For the text-containing cell, return its midpoint in [x, y] coordinate format. 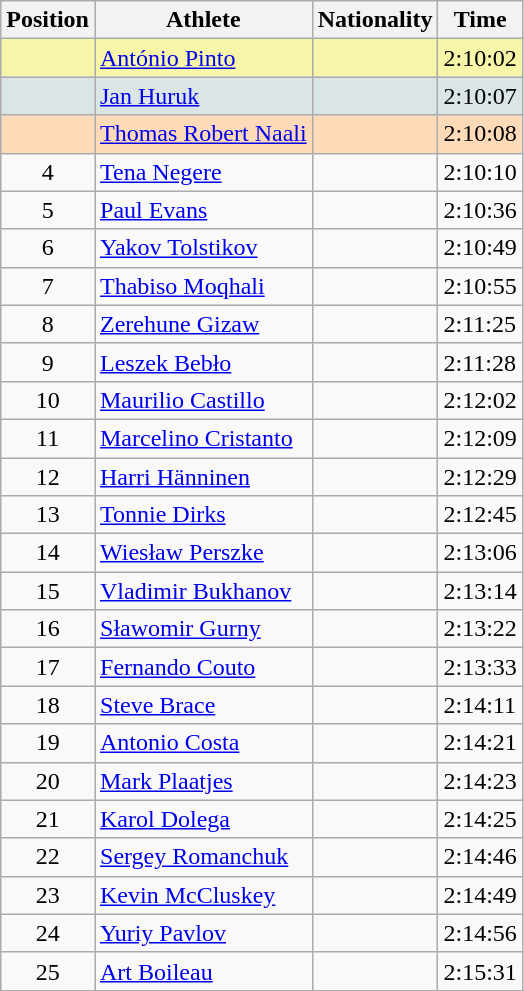
Position [48, 20]
2:13:14 [480, 591]
25 [48, 971]
10 [48, 400]
Time [480, 20]
2:10:10 [480, 172]
2:14:46 [480, 857]
12 [48, 477]
21 [48, 819]
20 [48, 781]
Nationality [375, 20]
Yuriy Pavlov [203, 933]
Tena Negere [203, 172]
Leszek Bebło [203, 362]
9 [48, 362]
2:11:28 [480, 362]
2:10:08 [480, 134]
19 [48, 743]
Paul Evans [203, 210]
Wiesław Perszke [203, 553]
Thabiso Moqhali [203, 286]
Mark Plaatjes [203, 781]
Marcelino Cristanto [203, 438]
2:10:49 [480, 248]
2:10:36 [480, 210]
4 [48, 172]
13 [48, 515]
António Pinto [203, 58]
Maurilio Castillo [203, 400]
Tonnie Dirks [203, 515]
2:14:56 [480, 933]
17 [48, 667]
2:10:55 [480, 286]
Sergey Romanchuk [203, 857]
16 [48, 629]
11 [48, 438]
Jan Huruk [203, 96]
Sławomir Gurny [203, 629]
2:10:02 [480, 58]
2:13:33 [480, 667]
6 [48, 248]
2:12:45 [480, 515]
Thomas Robert Naali [203, 134]
Zerehune Gizaw [203, 324]
Harri Hänninen [203, 477]
Antonio Costa [203, 743]
2:14:11 [480, 705]
15 [48, 591]
24 [48, 933]
Karol Dolega [203, 819]
Fernando Couto [203, 667]
2:13:22 [480, 629]
2:13:06 [480, 553]
Vladimir Bukhanov [203, 591]
7 [48, 286]
5 [48, 210]
18 [48, 705]
22 [48, 857]
Art Boileau [203, 971]
2:12:09 [480, 438]
Athlete [203, 20]
2:14:25 [480, 819]
2:12:02 [480, 400]
2:15:31 [480, 971]
2:12:29 [480, 477]
2:14:21 [480, 743]
Kevin McCluskey [203, 895]
2:14:23 [480, 781]
8 [48, 324]
2:10:07 [480, 96]
2:14:49 [480, 895]
14 [48, 553]
Steve Brace [203, 705]
Yakov Tolstikov [203, 248]
2:11:25 [480, 324]
23 [48, 895]
